Find where the given text appears and provide that cell's center as [X, Y] coordinate. 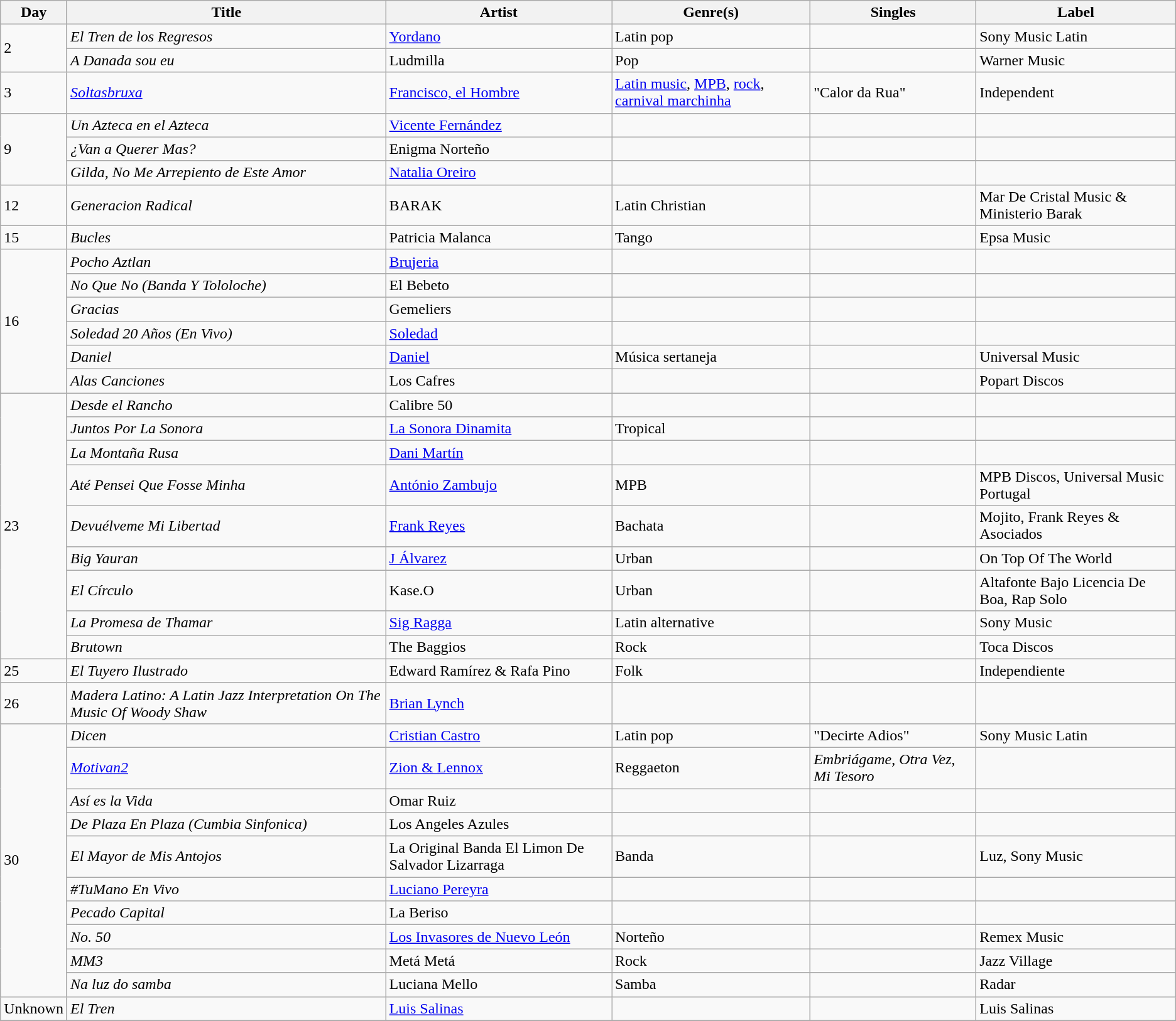
Altafonte Bajo Licencia De Boa, Rap Solo [1076, 590]
Dani Martín [499, 453]
No Que No (Banda Y Tololoche) [226, 285]
Pop [711, 60]
Gilda, No Me Arrepiento de Este Amor [226, 173]
Alas Canciones [226, 381]
El Tuyero Ilustrado [226, 671]
Kase.O [499, 590]
A Danada sou eu [226, 60]
MPB [711, 485]
Un Azteca en el Azteca [226, 125]
El Tren de los Regresos [226, 36]
Pecado Capital [226, 913]
Vicente Fernández [499, 125]
No. 50 [226, 937]
Latin music, MPB, rock, carnival marchinha [711, 93]
Big Yauran [226, 558]
Day [34, 13]
Pocho Aztlan [226, 261]
La Beriso [499, 913]
#TuMano En Vivo [226, 889]
Los Angeles Azules [499, 824]
Popart Discos [1076, 381]
2 [34, 48]
Natalia Oreiro [499, 173]
Latin alternative [711, 623]
Así es la Vida [226, 801]
Reggaeton [711, 767]
¿Van a Querer Mas? [226, 149]
16 [34, 321]
Artist [499, 13]
António Zambujo [499, 485]
Tropical [711, 429]
23 [34, 526]
Frank Reyes [499, 526]
Juntos Por La Sonora [226, 429]
Singles [893, 13]
Folk [711, 671]
Title [226, 13]
La Promesa de Thamar [226, 623]
J Álvarez [499, 558]
Soledad [499, 333]
La Montaña Rusa [226, 453]
Edward Ramírez & Rafa Pino [499, 671]
El Mayor de Mis Antojos [226, 856]
Samba [711, 985]
Madera Latino: A Latin Jazz Interpretation On The Music Of Woody Shaw [226, 703]
25 [34, 671]
Los Invasores de Nuevo León [499, 937]
Sony Music [1076, 623]
Brutown [226, 647]
Jazz Village [1076, 961]
Luciana Mello [499, 985]
Zion & Lennox [499, 767]
30 [34, 860]
BARAK [499, 205]
Até Pensei Que Fosse Minha [226, 485]
Metá Metá [499, 961]
Brujeria [499, 261]
Gracias [226, 309]
Mojito, Frank Reyes & Asociados [1076, 526]
Francisco, el Hombre [499, 93]
Independiente [1076, 671]
26 [34, 703]
9 [34, 149]
Ludmilla [499, 60]
Epsa Music [1076, 237]
Devuélveme Mi Libertad [226, 526]
Gemeliers [499, 309]
El Bebeto [499, 285]
Dicen [226, 735]
El Tren [226, 1008]
Norteño [711, 937]
MM3 [226, 961]
The Baggios [499, 647]
Bucles [226, 237]
El Círculo [226, 590]
Independent [1076, 93]
Calibre 50 [499, 405]
Cristian Castro [499, 735]
"Decirte Adios" [893, 735]
Los Cafres [499, 381]
La Sonora Dinamita [499, 429]
Na luz do samba [226, 985]
Soltasbruxa [226, 93]
Generacion Radical [226, 205]
Bachata [711, 526]
Sig Ragga [499, 623]
Embriágame, Otra Vez, Mi Tesoro [893, 767]
"Calor da Rua" [893, 93]
Omar Ruiz [499, 801]
Luz, Sony Music [1076, 856]
Tango [711, 237]
3 [34, 93]
15 [34, 237]
Enigma Norteño [499, 149]
Radar [1076, 985]
Universal Music [1076, 357]
Brian Lynch [499, 703]
Música sertaneja [711, 357]
Label [1076, 13]
12 [34, 205]
Banda [711, 856]
De Plaza En Plaza (Cumbia Sinfonica) [226, 824]
La Original Banda El Limon De Salvador Lizarraga [499, 856]
Toca Discos [1076, 647]
MPB Discos, Universal Music Portugal [1076, 485]
Motivan2 [226, 767]
Genre(s) [711, 13]
On Top Of The World [1076, 558]
Yordano [499, 36]
Unknown [34, 1008]
Warner Music [1076, 60]
Desde el Rancho [226, 405]
Patricia Malanca [499, 237]
Mar De Cristal Music & Ministerio Barak [1076, 205]
Remex Music [1076, 937]
Soledad 20 Años (En Vivo) [226, 333]
Latin Christian [711, 205]
Luciano Pereyra [499, 889]
